Pinpoint the cell where the given text exists, returning its [X, Y] midpoint coordinate. 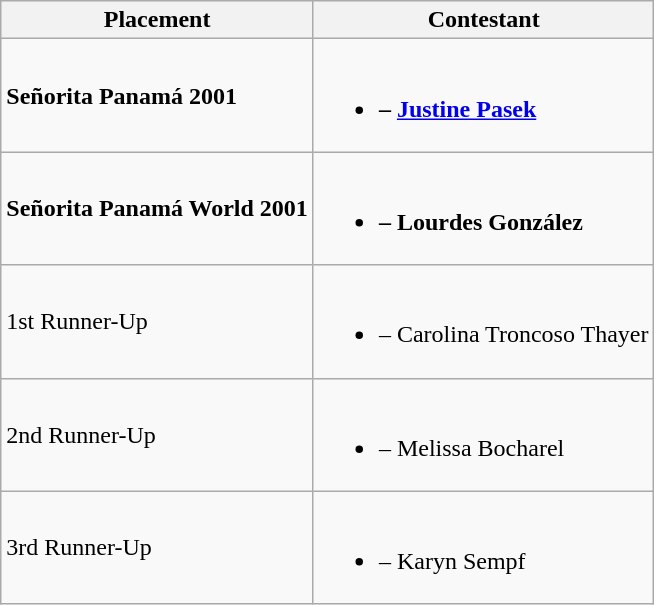
1st Runner-Up [158, 322]
Señorita Panamá World 2001 [158, 208]
– Justine Pasek [484, 96]
– Melissa Bocharel [484, 434]
2nd Runner-Up [158, 434]
– Karyn Sempf [484, 548]
Placement [158, 20]
Señorita Panamá 2001 [158, 96]
– Lourdes González [484, 208]
3rd Runner-Up [158, 548]
Contestant [484, 20]
– Carolina Troncoso Thayer [484, 322]
